Return [X, Y] of the center of cell containing provided text 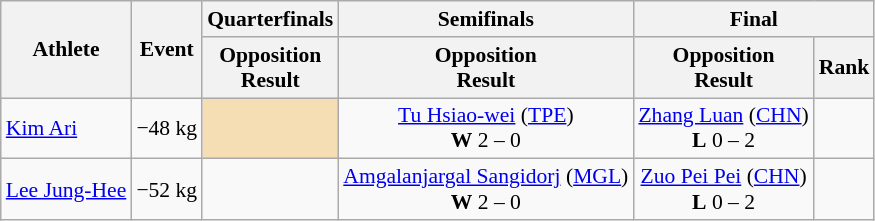
Kim Ari [66, 128]
−52 kg [166, 190]
Rank [844, 68]
Lee Jung-Hee [66, 190]
Tu Hsiao-wei (TPE)W 2 – 0 [486, 128]
Zhang Luan (CHN)L 0 – 2 [723, 128]
Athlete [66, 50]
Quarterfinals [270, 19]
Amgalanjargal Sangidorj (MGL)W 2 – 0 [486, 190]
Semifinals [486, 19]
Zuo Pei Pei (CHN)L 0 – 2 [723, 190]
−48 kg [166, 128]
Event [166, 50]
Final [754, 19]
